For the text-containing cell, return its midpoint in [X, Y] coordinate format. 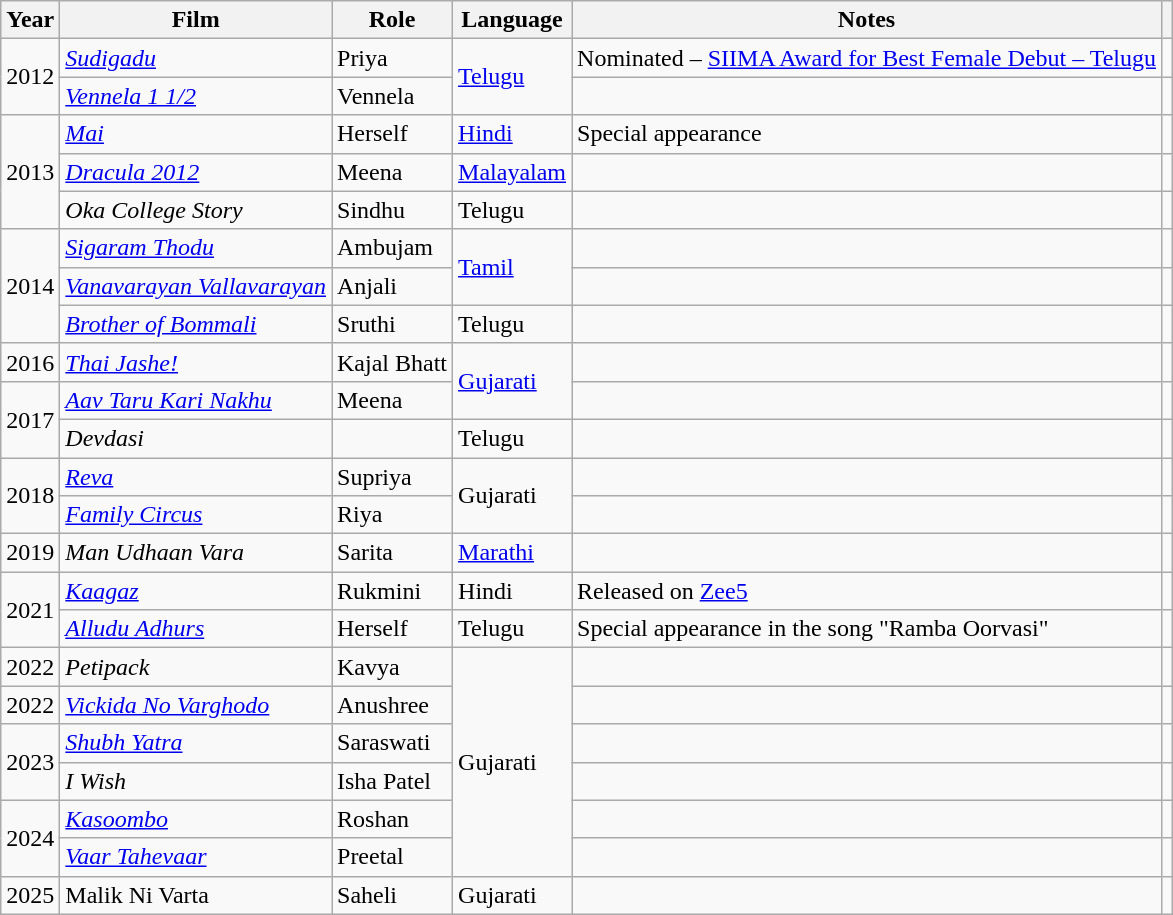
Saheli [392, 895]
2017 [30, 419]
Film [196, 20]
Petipack [196, 667]
Priya [392, 58]
Malik Ni Varta [196, 895]
2023 [30, 762]
Sarita [392, 553]
Devdasi [196, 438]
Reva [196, 477]
Riya [392, 515]
2018 [30, 496]
Sindhu [392, 210]
Sigaram Thodu [196, 248]
Marathi [512, 553]
Vaar Tahevaar [196, 857]
Aav Taru Kari Nakhu [196, 400]
I Wish [196, 781]
Dracula 2012 [196, 172]
Sruthi [392, 324]
Brother of Bommali [196, 324]
Supriya [392, 477]
Kavya [392, 667]
Anjali [392, 286]
Vennela 1 1/2 [196, 96]
Year [30, 20]
Roshan [392, 819]
Kasoombo [196, 819]
Family Circus [196, 515]
Saraswati [392, 743]
Special appearance [867, 134]
Tamil [512, 267]
Role [392, 20]
Malayalam [512, 172]
2013 [30, 172]
Preetal [392, 857]
Nominated – SIIMA Award for Best Female Debut – Telugu [867, 58]
Sudigadu [196, 58]
Special appearance in the song "Ramba Oorvasi" [867, 629]
Isha Patel [392, 781]
Vennela [392, 96]
2014 [30, 286]
2019 [30, 553]
Oka College Story [196, 210]
Man Udhaan Vara [196, 553]
Mai [196, 134]
Notes [867, 20]
2021 [30, 610]
Vickida No Varghodo [196, 705]
Kaagaz [196, 591]
Rukmini [392, 591]
2025 [30, 895]
Vanavarayan Vallavarayan [196, 286]
2012 [30, 77]
Anushree [392, 705]
2024 [30, 838]
Shubh Yatra [196, 743]
Alludu Adhurs [196, 629]
Released on Zee5 [867, 591]
2016 [30, 362]
Ambujam [392, 248]
Thai Jashe! [196, 362]
Language [512, 20]
Kajal Bhatt [392, 362]
